Scan for the cell matching the given text and deliver its [X, Y] coordinate at center. 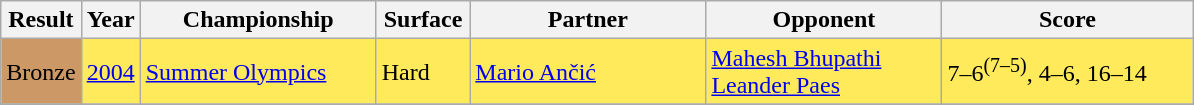
Year [110, 20]
Result [41, 20]
Bronze [41, 72]
Opponent [824, 20]
Summer Olympics [258, 72]
Surface [423, 20]
Championship [258, 20]
Partner [588, 20]
Mahesh Bhupathi Leander Paes [824, 72]
Mario Ančić [588, 72]
2004 [110, 72]
7–6(7–5), 4–6, 16–14 [1068, 72]
Hard [423, 72]
Score [1068, 20]
